Capture the cell that displays the provided text and extract its [X, Y] central coordinate. 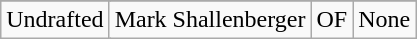
None [384, 20]
Mark Shallenberger [210, 20]
Undrafted [55, 20]
OF [332, 20]
